Provide the [x, y] coordinate of the cell's center where the given text is located.  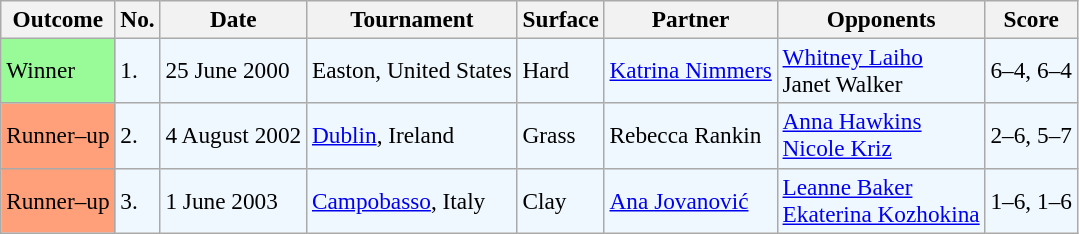
2. [138, 136]
No. [138, 19]
Outcome [58, 19]
Dublin, Ireland [412, 136]
3. [138, 200]
Rebecca Rankin [690, 136]
Easton, United States [412, 70]
6–4, 6–4 [1031, 70]
Date [234, 19]
Tournament [412, 19]
Anna Hawkins Nicole Kriz [881, 136]
Surface [560, 19]
Campobasso, Italy [412, 200]
Katrina Nimmers [690, 70]
1. [138, 70]
25 June 2000 [234, 70]
Hard [560, 70]
1–6, 1–6 [1031, 200]
Score [1031, 19]
Whitney Laiho Janet Walker [881, 70]
1 June 2003 [234, 200]
Opponents [881, 19]
Grass [560, 136]
4 August 2002 [234, 136]
Winner [58, 70]
2–6, 5–7 [1031, 136]
Leanne Baker Ekaterina Kozhokina [881, 200]
Clay [560, 200]
Ana Jovanović [690, 200]
Partner [690, 19]
